Capture the cell that displays the provided text and extract its (x, y) central coordinate. 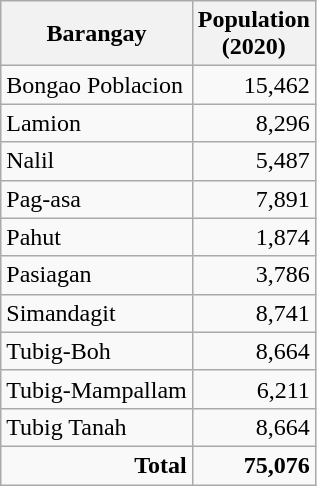
8,741 (254, 313)
Lamion (97, 123)
Total (97, 465)
Pag-asa (97, 199)
75,076 (254, 465)
Simandagit (97, 313)
Pasiagan (97, 275)
5,487 (254, 161)
Tubig Tanah (97, 427)
Tubig-Boh (97, 351)
Tubig-Mampallam (97, 389)
Bongao Poblacion (97, 85)
Pahut (97, 237)
1,874 (254, 237)
8,296 (254, 123)
15,462 (254, 85)
6,211 (254, 389)
Barangay (97, 34)
Population (2020) (254, 34)
3,786 (254, 275)
Nalil (97, 161)
7,891 (254, 199)
